From the cell containing the given text, extract its center point as (X, Y) coordinate. 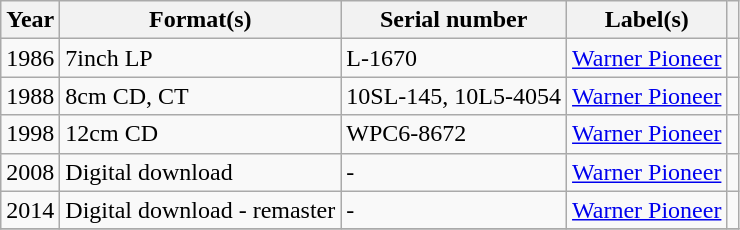
2014 (30, 210)
Year (30, 20)
Format(s) (200, 20)
10SL-145, 10L5-4054 (454, 96)
Digital download (200, 172)
Digital download - remaster (200, 210)
8cm CD, CT (200, 96)
L-1670 (454, 58)
WPC6-8672 (454, 134)
1988 (30, 96)
Label(s) (647, 20)
7inch LP (200, 58)
1986 (30, 58)
Serial number (454, 20)
1998 (30, 134)
2008 (30, 172)
12cm CD (200, 134)
